Output the (x, y) coordinate of the center of the cell containing the given text.  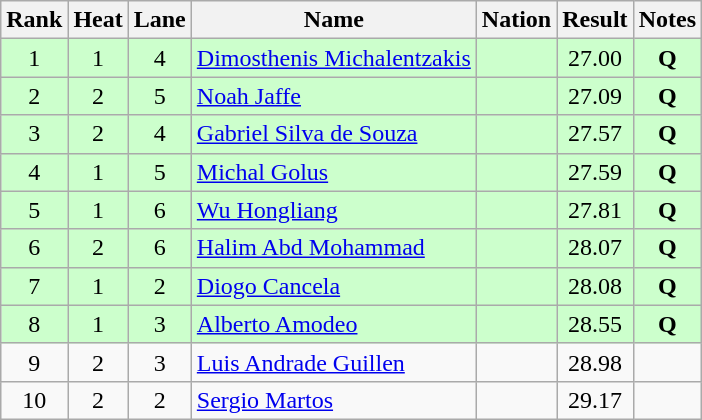
Notes (667, 20)
28.98 (595, 362)
27.81 (595, 210)
28.55 (595, 324)
27.09 (595, 96)
Diogo Cancela (334, 286)
Name (334, 20)
28.08 (595, 286)
Gabriel Silva de Souza (334, 134)
Lane (160, 20)
8 (34, 324)
Noah Jaffe (334, 96)
7 (34, 286)
27.59 (595, 172)
Rank (34, 20)
9 (34, 362)
Sergio Martos (334, 400)
Result (595, 20)
Michal Golus (334, 172)
Alberto Amodeo (334, 324)
Luis Andrade Guillen (334, 362)
Nation (516, 20)
10 (34, 400)
28.07 (595, 248)
Dimosthenis Michalentzakis (334, 58)
Wu Hongliang (334, 210)
29.17 (595, 400)
Halim Abd Mohammad (334, 248)
27.00 (595, 58)
Heat (98, 20)
27.57 (595, 134)
